Locate the cell with the specified text and output its [X, Y] center coordinate. 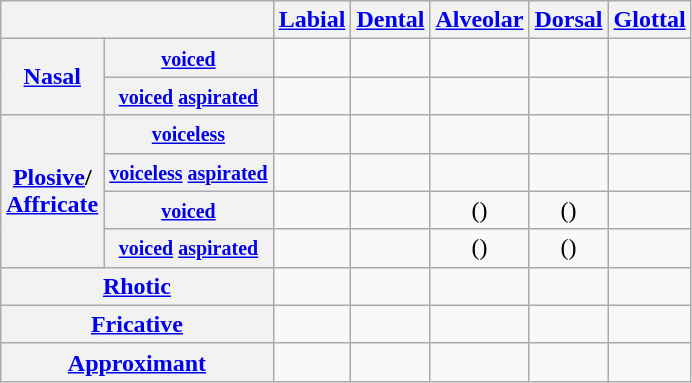
Nasal [52, 77]
Labial [312, 20]
Approximant [137, 362]
Dental [390, 20]
Rhotic [137, 286]
Plosive/Affricate [52, 191]
voiceless [188, 134]
Fricative [137, 324]
Dorsal [568, 20]
Alveolar [480, 20]
voiceless aspirated [188, 172]
Glottal [650, 20]
